Find where the given text appears and provide that cell's center as [x, y] coordinate. 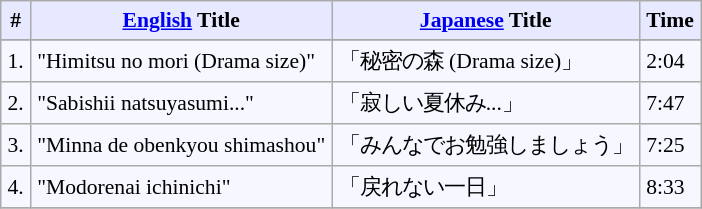
「秘密の森 (Drama size)」 [486, 61]
2. [16, 103]
Japanese Title [486, 20]
4. [16, 187]
"Himitsu no mori (Drama size)" [181, 61]
8:33 [670, 187]
"Minna de obenkyou shimashou" [181, 145]
2:04 [670, 61]
Time [670, 20]
「みんなでお勉強しましょう」 [486, 145]
「戻れない一日」 [486, 187]
7:47 [670, 103]
「寂しい夏休み...」 [486, 103]
English Title [181, 20]
3. [16, 145]
# [16, 20]
"Modorenai ichinichi" [181, 187]
7:25 [670, 145]
"Sabishii natsuyasumi..." [181, 103]
1. [16, 61]
